Return (x, y) of the center of cell containing provided text 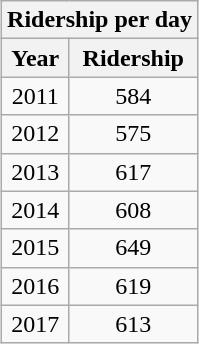
649 (134, 248)
2011 (36, 96)
584 (134, 96)
Year (36, 58)
617 (134, 172)
Ridership (134, 58)
2014 (36, 210)
619 (134, 286)
575 (134, 134)
2012 (36, 134)
2016 (36, 286)
2013 (36, 172)
608 (134, 210)
2015 (36, 248)
613 (134, 324)
2017 (36, 324)
Ridership per day (100, 20)
